Search for the cell housing the specified text and yield its (X, Y) center coordinate. 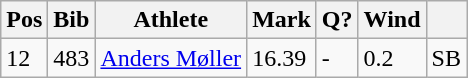
16.39 (282, 58)
- (337, 58)
Anders Møller (171, 58)
Mark (282, 20)
Q? (337, 20)
Wind (392, 20)
Bib (72, 20)
0.2 (392, 58)
483 (72, 58)
Pos (24, 20)
12 (24, 58)
SB (446, 58)
Athlete (171, 20)
